Extract the (x, y) coordinate from the center of the cell holding the provided text.  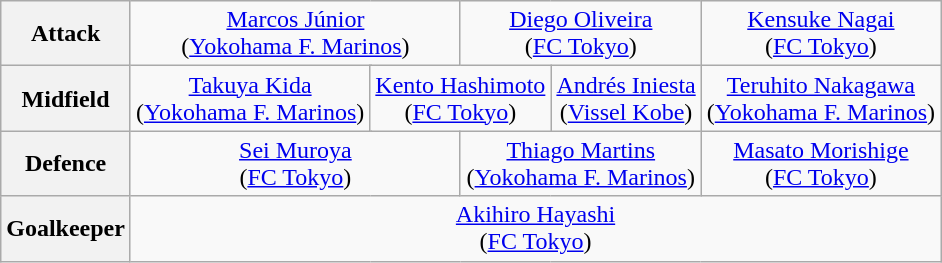
Attack (66, 34)
Goalkeeper (66, 228)
Kensuke Nagai(FC Tokyo) (820, 34)
Andrés Iniesta(Vissel Kobe) (626, 98)
Defence (66, 164)
Kento Hashimoto(FC Tokyo) (460, 98)
Akihiro Hayashi(FC Tokyo) (535, 228)
Takuya Kida(Yokohama F. Marinos) (250, 98)
Teruhito Nakagawa(Yokohama F. Marinos) (820, 98)
Masato Morishige(FC Tokyo) (820, 164)
Marcos Júnior(Yokohama F. Marinos) (295, 34)
Midfield (66, 98)
Thiago Martins(Yokohama F. Marinos) (580, 164)
Sei Muroya(FC Tokyo) (295, 164)
Diego Oliveira(FC Tokyo) (580, 34)
